From the cell containing the given text, extract its center point as [X, Y] coordinate. 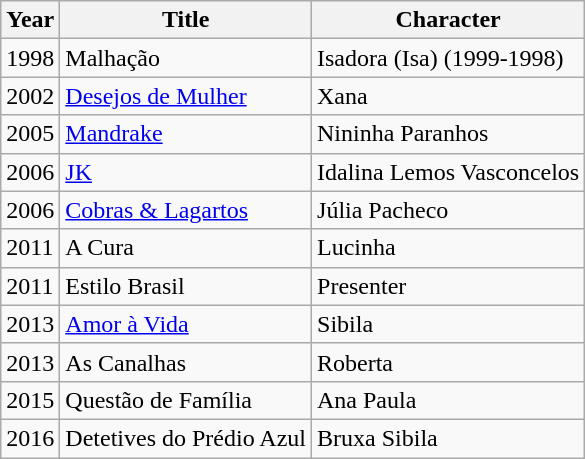
Sibila [448, 324]
Estilo Brasil [186, 286]
Malhação [186, 58]
Nininha Paranhos [448, 134]
Year [30, 20]
JK [186, 172]
1998 [30, 58]
As Canalhas [186, 362]
Title [186, 20]
Ana Paula [448, 400]
Mandrake [186, 134]
Isadora (Isa) (1999-1998) [448, 58]
2016 [30, 438]
2015 [30, 400]
Cobras & Lagartos [186, 210]
Desejos de Mulher [186, 96]
Xana [448, 96]
A Cura [186, 248]
2005 [30, 134]
Amor à Vida [186, 324]
Presenter [448, 286]
Bruxa Sibila [448, 438]
Idalina Lemos Vasconcelos [448, 172]
Júlia Pacheco [448, 210]
Questão de Família [186, 400]
Character [448, 20]
Lucinha [448, 248]
2002 [30, 96]
Detetives do Prédio Azul [186, 438]
Roberta [448, 362]
